Determine the [X, Y] coordinate at the center of the cell enclosing the given text.  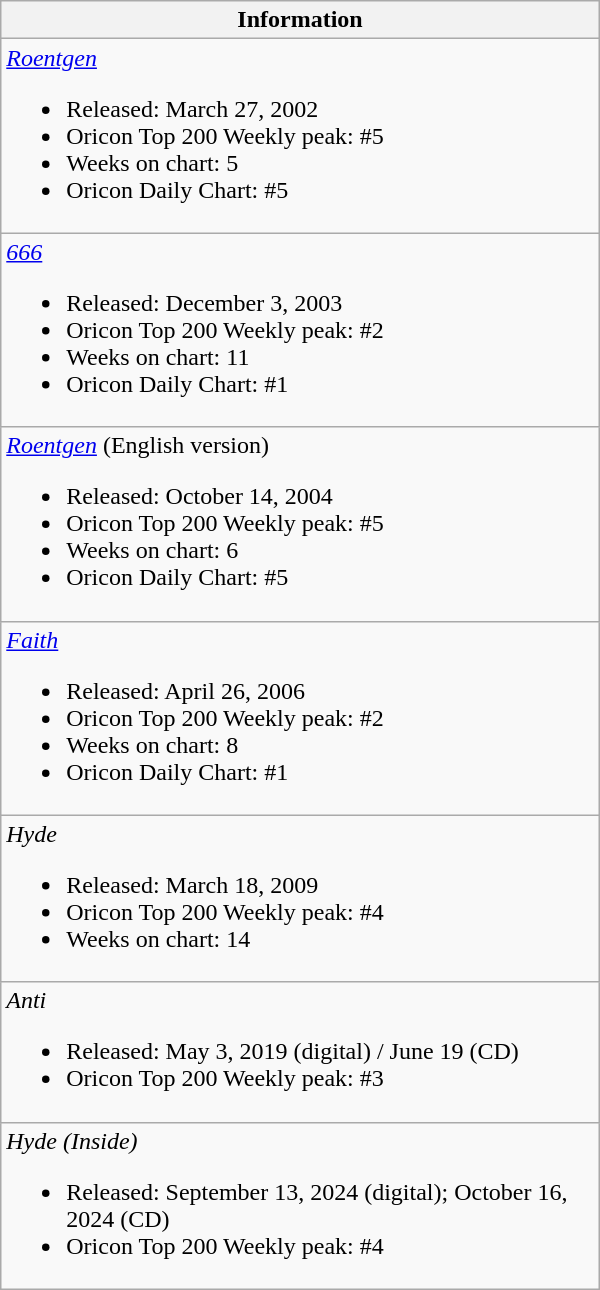
FaithReleased: April 26, 2006Oricon Top 200 Weekly peak: #2Weeks on chart: 8Oricon Daily Chart: #1 [300, 718]
Hyde (Inside)Released: September 13, 2024 (digital); October 16, 2024 (CD)Oricon Top 200 Weekly peak: #4 [300, 1206]
AntiReleased: May 3, 2019 (digital) / June 19 (CD)Oricon Top 200 Weekly peak: #3 [300, 1052]
Roentgen (English version)Released: October 14, 2004Oricon Top 200 Weekly peak: #5Weeks on chart: 6Oricon Daily Chart: #5 [300, 524]
666Released: December 3, 2003Oricon Top 200 Weekly peak: #2Weeks on chart: 11Oricon Daily Chart: #1 [300, 330]
Information [300, 20]
HydeReleased: March 18, 2009Oricon Top 200 Weekly peak: #4Weeks on chart: 14 [300, 898]
RoentgenReleased: March 27, 2002Oricon Top 200 Weekly peak: #5Weeks on chart: 5Oricon Daily Chart: #5 [300, 136]
